Capture the cell that displays the provided text and extract its (x, y) central coordinate. 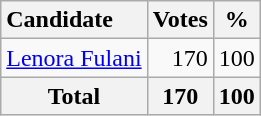
Candidate (74, 20)
Votes (180, 20)
Lenora Fulani (74, 58)
Total (74, 96)
% (236, 20)
